Provide the [x, y] coordinate of the cell's center where the given text is located.  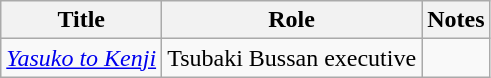
Yasuko to Kenji [82, 58]
Notes [456, 20]
Tsubaki Bussan executive [292, 58]
Title [82, 20]
Role [292, 20]
